From the cell containing the given text, extract its center point as [x, y] coordinate. 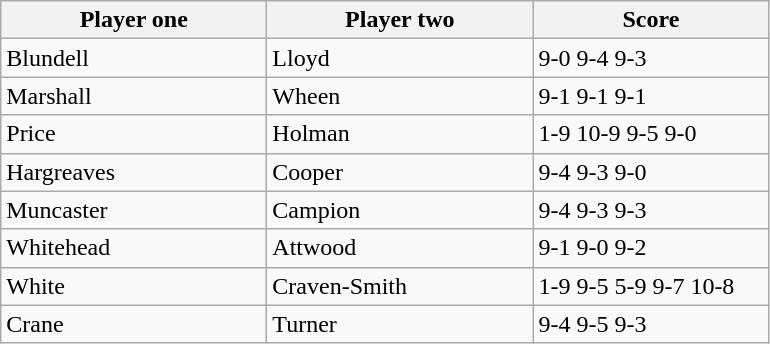
Cooper [400, 172]
9-0 9-4 9-3 [651, 58]
Player one [134, 20]
Whitehead [134, 248]
Blundell [134, 58]
Holman [400, 134]
Muncaster [134, 210]
Lloyd [400, 58]
Attwood [400, 248]
9-1 9-0 9-2 [651, 248]
9-4 9-3 9-0 [651, 172]
Price [134, 134]
9-4 9-5 9-3 [651, 324]
White [134, 286]
1-9 10-9 9-5 9-0 [651, 134]
Player two [400, 20]
Wheen [400, 96]
Hargreaves [134, 172]
Marshall [134, 96]
Craven-Smith [400, 286]
Campion [400, 210]
1-9 9-5 5-9 9-7 10-8 [651, 286]
9-1 9-1 9-1 [651, 96]
Score [651, 20]
Crane [134, 324]
9-4 9-3 9-3 [651, 210]
Turner [400, 324]
